Determine the (x, y) coordinate at the center of the cell enclosing the given text.  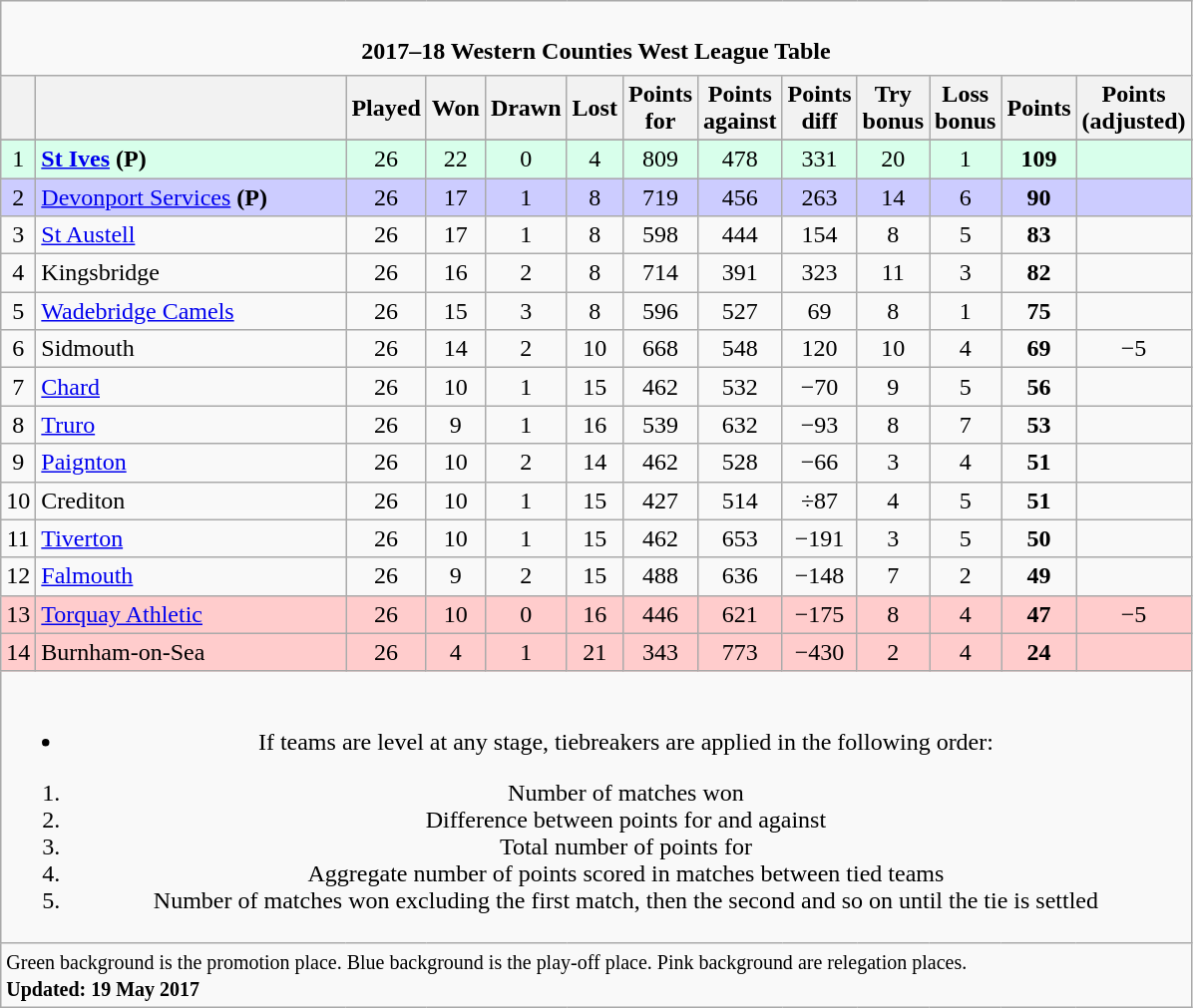
539 (660, 425)
636 (740, 576)
Try bonus (893, 108)
53 (1039, 425)
Drawn (526, 108)
514 (740, 501)
Wadebridge Camels (192, 311)
49 (1039, 576)
Paignton (192, 463)
Chard (192, 387)
478 (740, 159)
653 (740, 538)
714 (660, 273)
532 (740, 387)
−175 (820, 614)
598 (660, 235)
−148 (820, 576)
Points diff (820, 108)
488 (660, 576)
Burnham-on-Sea (192, 652)
668 (660, 349)
−191 (820, 538)
Green background is the promotion place. Blue background is the play-off place. Pink background are relegation places.Updated: 19 May 2017 (596, 975)
Played (386, 108)
83 (1039, 235)
56 (1039, 387)
75 (1039, 311)
456 (740, 196)
Won (455, 108)
90 (1039, 196)
Truro (192, 425)
13 (18, 614)
527 (740, 311)
Points(adjusted) (1133, 108)
−70 (820, 387)
528 (740, 463)
343 (660, 652)
154 (820, 235)
Tiverton (192, 538)
Falmouth (192, 576)
391 (740, 273)
Points (1039, 108)
12 (18, 576)
21 (595, 652)
Lost (595, 108)
Crediton (192, 501)
−66 (820, 463)
÷87 (820, 501)
773 (740, 652)
20 (893, 159)
82 (1039, 273)
St Ives (P) (192, 159)
St Austell (192, 235)
323 (820, 273)
263 (820, 196)
427 (660, 501)
Points against (740, 108)
632 (740, 425)
22 (455, 159)
50 (1039, 538)
596 (660, 311)
Sidmouth (192, 349)
120 (820, 349)
444 (740, 235)
Devonport Services (P) (192, 196)
109 (1039, 159)
809 (660, 159)
47 (1039, 614)
Torquay Athletic (192, 614)
548 (740, 349)
24 (1039, 652)
Loss bonus (966, 108)
719 (660, 196)
446 (660, 614)
−93 (820, 425)
331 (820, 159)
621 (740, 614)
−430 (820, 652)
Points for (660, 108)
Kingsbridge (192, 273)
